Locate the cell with the specified text and output its (X, Y) center coordinate. 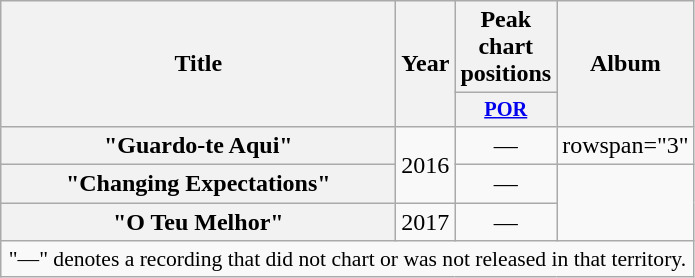
"Changing Expectations" (198, 184)
Album (626, 64)
rowspan="3" (626, 145)
2017 (426, 222)
Title (198, 64)
"Guardo-te Aqui" (198, 145)
"—" denotes a recording that did not chart or was not released in that territory. (348, 259)
2016 (426, 164)
Peak chart positions (506, 47)
"O Teu Melhor" (198, 222)
Year (426, 64)
POR (506, 110)
